Identify which cell holds the provided text, then report its [X, Y] central coordinate. 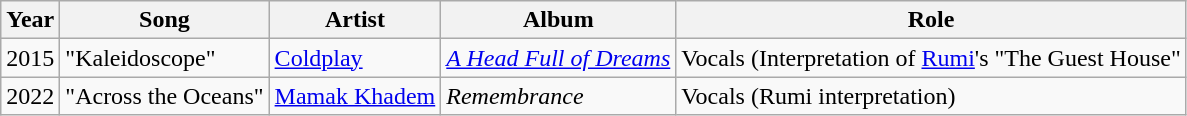
2015 [30, 58]
Artist [355, 20]
Album [558, 20]
Mamak Khadem [355, 96]
Vocals (Rumi interpretation) [931, 96]
Song [164, 20]
Coldplay [355, 58]
Role [931, 20]
"Across the Oceans" [164, 96]
Year [30, 20]
Remembrance [558, 96]
Vocals (Interpretation of Rumi's "The Guest House" [931, 58]
A Head Full of Dreams [558, 58]
"Kaleidoscope" [164, 58]
2022 [30, 96]
